Find where the given text appears and provide that cell's center as (x, y) coordinate. 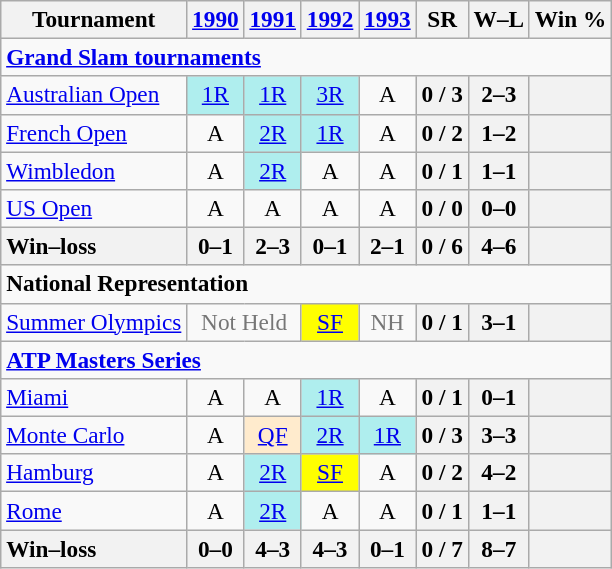
Monte Carlo (94, 435)
Summer Olympics (94, 322)
8–7 (498, 548)
Rome (94, 510)
French Open (94, 133)
Wimbledon (94, 170)
3R (330, 95)
National Representation (306, 284)
Miami (94, 397)
Tournament (94, 19)
SR (442, 19)
Australian Open (94, 95)
4–2 (498, 473)
W–L (498, 19)
QF (272, 435)
1992 (330, 19)
Not Held (244, 322)
Hamburg (94, 473)
1990 (216, 19)
Win % (570, 19)
NH (388, 322)
3–3 (498, 435)
0 / 6 (442, 246)
US Open (94, 208)
1993 (388, 19)
3–1 (498, 322)
1991 (272, 19)
2–1 (388, 246)
1–2 (498, 133)
Grand Slam tournaments (306, 57)
4–6 (498, 246)
ATP Masters Series (306, 359)
0 / 7 (442, 548)
0 / 0 (442, 208)
